For the text-containing cell, return its midpoint in [x, y] coordinate format. 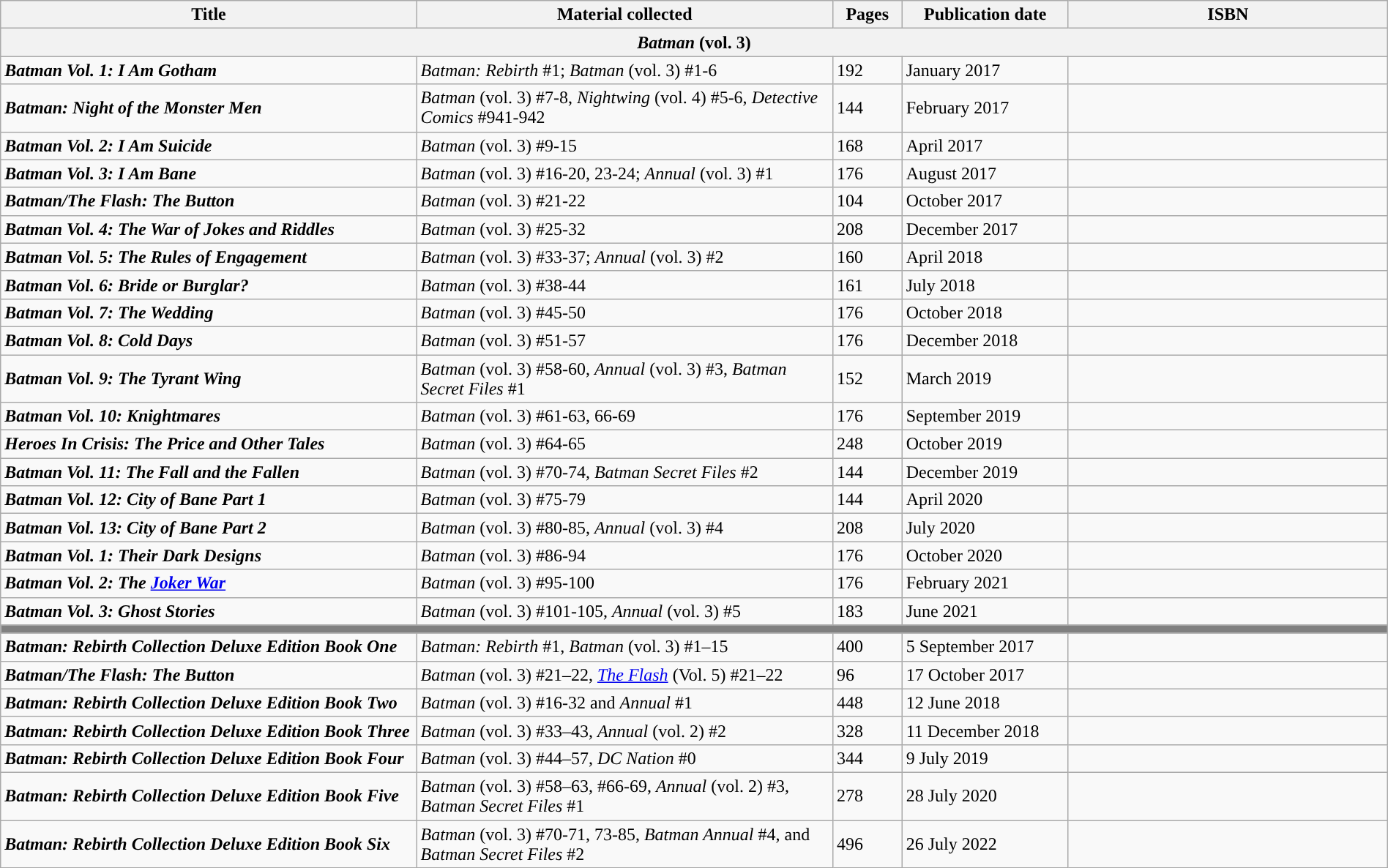
Batman: Rebirth Collection Deluxe Edition Book Five [209, 796]
Batman (vol. 3) #58–63, #66-69, Annual (vol. 2) #3, Batman Secret Files #1 [624, 796]
Batman: Rebirth Collection Deluxe Edition Book Two [209, 703]
Batman (vol. 3) #95-100 [624, 583]
October 2020 [985, 555]
17 October 2017 [985, 675]
Batman (vol. 3) #16-32 and Annual #1 [624, 703]
344 [867, 758]
Batman: Rebirth #1; Batman (vol. 3) #1-6 [624, 70]
March 2019 [985, 378]
96 [867, 675]
Batman Vol. 2: I Am Suicide [209, 146]
328 [867, 730]
October 2019 [985, 444]
Batman (vol. 3) #51-57 [624, 340]
Batman Vol. 2: The Joker War [209, 583]
28 July 2020 [985, 796]
Batman: Rebirth Collection Deluxe Edition Book Six [209, 843]
Batman (vol. 3) #61-63, 66-69 [624, 416]
August 2017 [985, 173]
Publication date [985, 15]
Batman Vol. 8: Cold Days [209, 340]
Batman (vol. 3) [694, 42]
Batman Vol. 11: The Fall and the Fallen [209, 472]
Batman (vol. 3) #101-105, Annual (vol. 3) #5 [624, 611]
Batman Vol. 10: Knightmares [209, 416]
Batman (vol. 3) #33-37; Annual (vol. 3) #2 [624, 257]
Batman: Rebirth Collection Deluxe Edition Book Four [209, 758]
April 2018 [985, 257]
Material collected [624, 15]
Batman Vol. 13: City of Bane Part 2 [209, 528]
Batman (vol. 3) #7-8, Nightwing (vol. 4) #5-6, Detective Comics #941-942 [624, 108]
104 [867, 201]
Batman Vol. 3: Ghost Stories [209, 611]
278 [867, 796]
152 [867, 378]
Batman Vol. 7: The Wedding [209, 313]
September 2019 [985, 416]
Batman (vol. 3) #21-22 [624, 201]
October 2017 [985, 201]
Batman (vol. 3) #33–43, Annual (vol. 2) #2 [624, 730]
January 2017 [985, 70]
26 July 2022 [985, 843]
183 [867, 611]
448 [867, 703]
168 [867, 146]
Batman (vol. 3) #21–22, The Flash (Vol. 5) #21–22 [624, 675]
ISBN [1228, 15]
160 [867, 257]
Batman (vol. 3) #64-65 [624, 444]
Batman: Rebirth Collection Deluxe Edition Book One [209, 647]
June 2021 [985, 611]
December 2017 [985, 229]
April 2020 [985, 500]
496 [867, 843]
October 2018 [985, 313]
Batman: Rebirth Collection Deluxe Edition Book Three [209, 730]
Batman (vol. 3) #86-94 [624, 555]
April 2017 [985, 146]
Title [209, 15]
Batman Vol. 4: The War of Jokes and Riddles [209, 229]
July 2018 [985, 285]
December 2019 [985, 472]
Batman (vol. 3) #16-20, 23-24; Annual (vol. 3) #1 [624, 173]
February 2021 [985, 583]
Batman Vol. 5: The Rules of Engagement [209, 257]
12 June 2018 [985, 703]
December 2018 [985, 340]
Batman Vol. 9: The Tyrant Wing [209, 378]
192 [867, 70]
Batman Vol. 1: Their Dark Designs [209, 555]
Batman (vol. 3) #70-74, Batman Secret Files #2 [624, 472]
Batman Vol. 6: Bride or Burglar? [209, 285]
9 July 2019 [985, 758]
11 December 2018 [985, 730]
248 [867, 444]
Batman (vol. 3) #58-60, Annual (vol. 3) #3, Batman Secret Files #1 [624, 378]
161 [867, 285]
400 [867, 647]
July 2020 [985, 528]
Batman Vol. 1: I Am Gotham [209, 70]
5 September 2017 [985, 647]
Batman: Night of the Monster Men [209, 108]
Batman (vol. 3) #75-79 [624, 500]
Batman (vol. 3) #45-50 [624, 313]
February 2017 [985, 108]
Batman (vol. 3) #25-32 [624, 229]
Batman Vol. 3: I Am Bane [209, 173]
Batman: Rebirth #1, Batman (vol. 3) #1–15 [624, 647]
Batman (vol. 3) #9-15 [624, 146]
Pages [867, 15]
Heroes In Crisis: The Price and Other Tales [209, 444]
Batman (vol. 3) #38-44 [624, 285]
Batman (vol. 3) #70-71, 73-85, Batman Annual #4, and Batman Secret Files #2 [624, 843]
Batman (vol. 3) #44–57, DC Nation #0 [624, 758]
Batman (vol. 3) #80-85, Annual (vol. 3) #4 [624, 528]
Batman Vol. 12: City of Bane Part 1 [209, 500]
